Scan for the cell matching the given text and deliver its [x, y] coordinate at center. 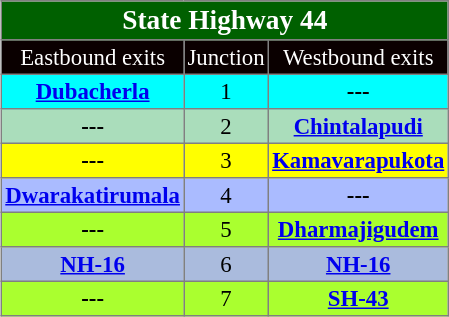
Chintalapudi [358, 126]
5 [226, 229]
SH-43 [358, 298]
6 [226, 264]
3 [226, 160]
Westbound exits [358, 57]
State Highway 44 [226, 20]
Dharmajigudem [358, 229]
Dwarakatirumala [93, 195]
7 [226, 298]
1 [226, 91]
4 [226, 195]
2 [226, 126]
Eastbound exits [93, 57]
Junction [226, 57]
Kamavarapukota [358, 160]
Dubacherla [93, 91]
